Provide the (x, y) coordinate of the cell's center where the given text is located.  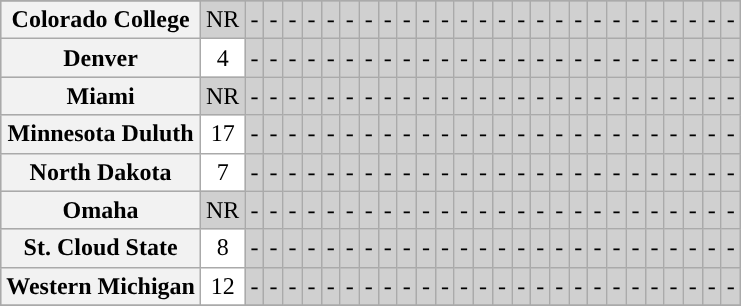
North Dakota (101, 172)
12 (222, 286)
17 (222, 134)
4 (222, 58)
7 (222, 172)
Western Michigan (101, 286)
Colorado College (101, 20)
St. Cloud State (101, 248)
Omaha (101, 210)
Minnesota Duluth (101, 134)
Miami (101, 96)
Denver (101, 58)
8 (222, 248)
